Determine the [x, y] coordinate at the center of the cell enclosing the given text.  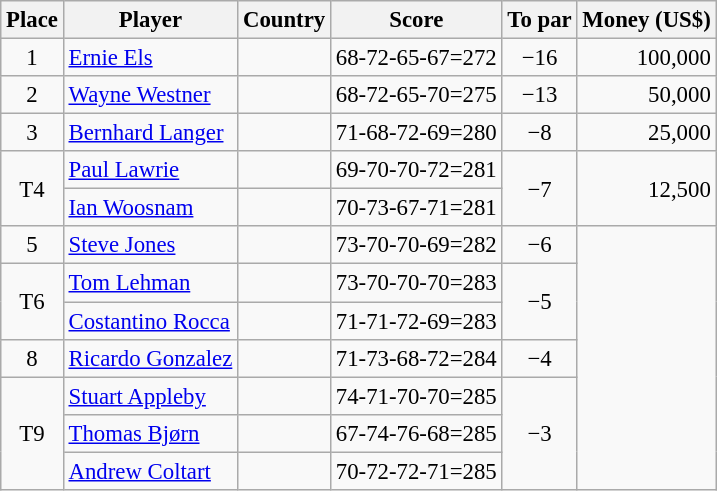
69-70-70-72=281 [417, 170]
Ricardo Gonzalez [150, 358]
68-72-65-70=275 [417, 95]
71-68-72-69=280 [417, 133]
Ernie Els [150, 58]
73-70-70-69=282 [417, 245]
T9 [32, 434]
Paul Lawrie [150, 170]
71-73-68-72=284 [417, 358]
−16 [540, 58]
−7 [540, 188]
25,000 [646, 133]
Bernhard Langer [150, 133]
−8 [540, 133]
Score [417, 20]
−4 [540, 358]
Money (US$) [646, 20]
2 [32, 95]
T4 [32, 188]
3 [32, 133]
To par [540, 20]
Andrew Coltart [150, 471]
T6 [32, 302]
67-74-76-68=285 [417, 433]
Country [284, 20]
Steve Jones [150, 245]
−3 [540, 434]
Player [150, 20]
73-70-70-70=283 [417, 283]
8 [32, 358]
1 [32, 58]
74-71-70-70=285 [417, 396]
−6 [540, 245]
Stuart Appleby [150, 396]
Wayne Westner [150, 95]
Place [32, 20]
50,000 [646, 95]
5 [32, 245]
Ian Woosnam [150, 208]
Costantino Rocca [150, 321]
70-72-72-71=285 [417, 471]
Thomas Bjørn [150, 433]
−13 [540, 95]
68-72-65-67=272 [417, 58]
Tom Lehman [150, 283]
100,000 [646, 58]
71-71-72-69=283 [417, 321]
−5 [540, 302]
12,500 [646, 188]
70-73-67-71=281 [417, 208]
